Return [X, Y] of the center of cell containing provided text 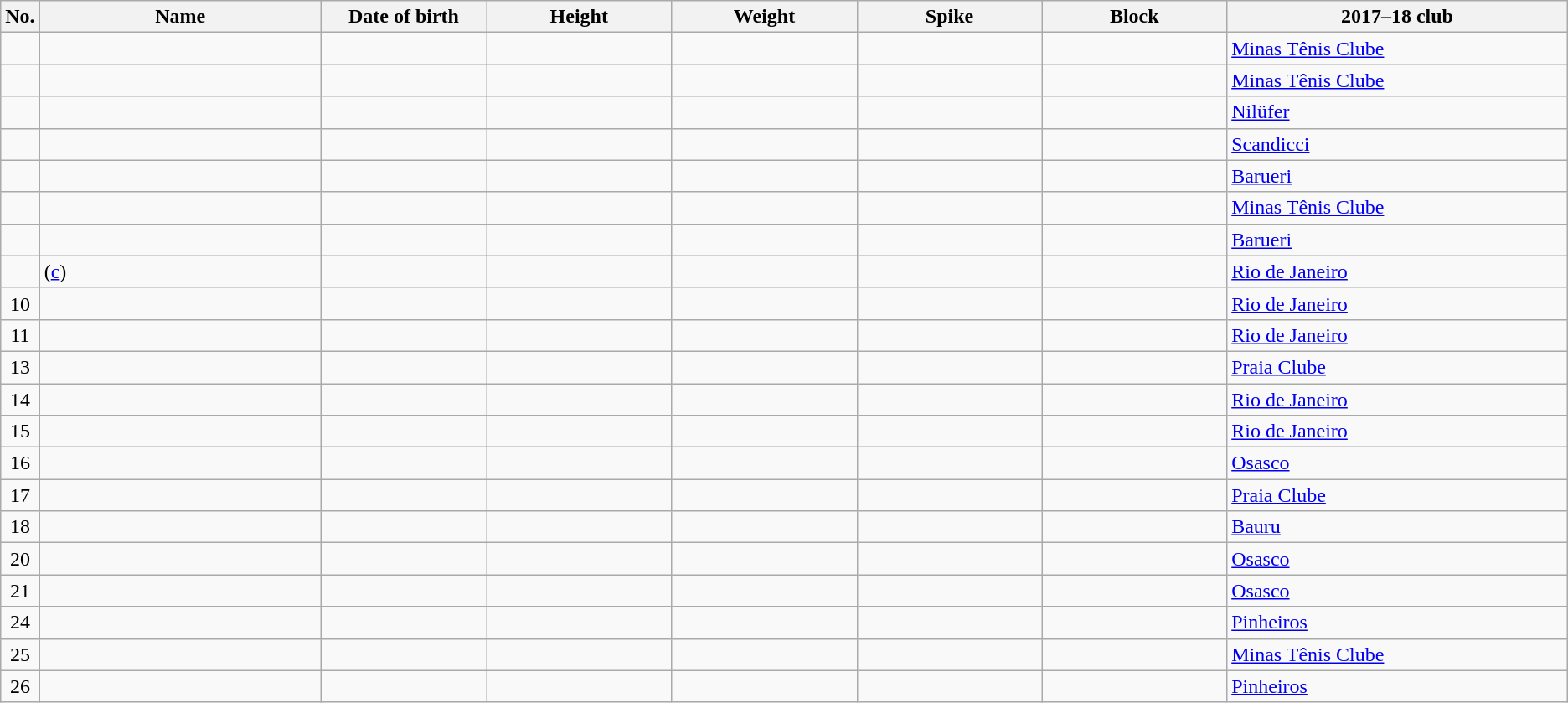
10 [20, 303]
15 [20, 432]
17 [20, 495]
2017–18 club [1397, 17]
26 [20, 686]
24 [20, 623]
14 [20, 400]
No. [20, 17]
Scandicci [1397, 144]
18 [20, 527]
Height [580, 17]
20 [20, 559]
Name [180, 17]
25 [20, 654]
Weight [764, 17]
Bauru [1397, 527]
21 [20, 591]
Date of birth [404, 17]
13 [20, 367]
Block [1134, 17]
Spike [950, 17]
16 [20, 463]
(c) [180, 271]
11 [20, 335]
Nilüfer [1397, 112]
